Detect which cell encompasses the target text, then output its (x, y) center coordinate. 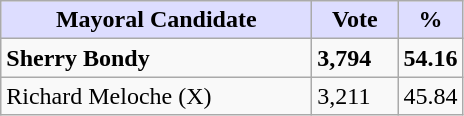
45.84 (430, 96)
Mayoral Candidate (156, 20)
54.16 (430, 58)
3,211 (355, 96)
Richard Meloche (X) (156, 96)
3,794 (355, 58)
Sherry Bondy (156, 58)
% (430, 20)
Vote (355, 20)
